Scan for the cell matching the given text and deliver its [x, y] coordinate at center. 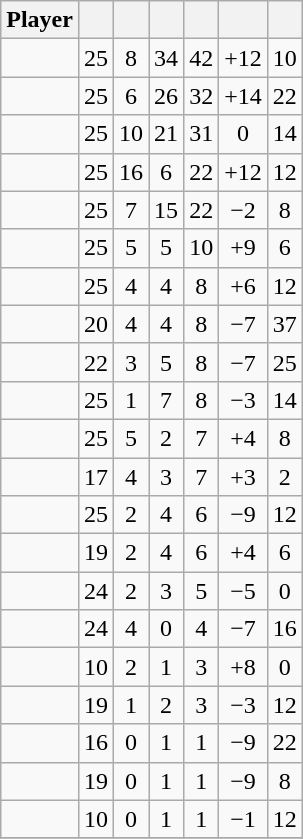
21 [166, 134]
17 [96, 477]
+6 [244, 286]
−1 [244, 819]
−2 [244, 210]
31 [202, 134]
+9 [244, 248]
34 [166, 58]
+3 [244, 477]
42 [202, 58]
37 [284, 324]
+8 [244, 667]
20 [96, 324]
26 [166, 96]
−5 [244, 591]
Player [40, 20]
+14 [244, 96]
15 [166, 210]
32 [202, 96]
